Detect which cell encompasses the target text, then output its [X, Y] center coordinate. 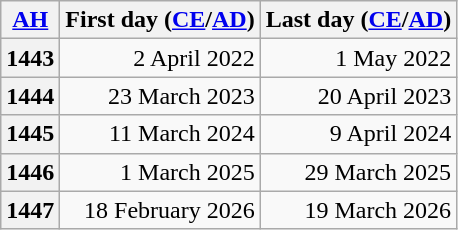
11 March 2024 [160, 134]
AH [30, 20]
1447 [30, 210]
1445 [30, 134]
9 April 2024 [358, 134]
1443 [30, 58]
Last day (CE/AD) [358, 20]
19 March 2026 [358, 210]
1 March 2025 [160, 172]
1 May 2022 [358, 58]
18 February 2026 [160, 210]
20 April 2023 [358, 96]
First day (CE/AD) [160, 20]
29 March 2025 [358, 172]
2 April 2022 [160, 58]
1444 [30, 96]
23 March 2023 [160, 96]
1446 [30, 172]
